Pinpoint the cell where the given text exists, returning its [x, y] midpoint coordinate. 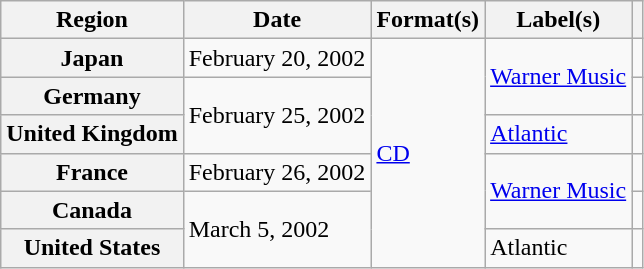
February 26, 2002 [277, 172]
February 20, 2002 [277, 58]
Japan [92, 58]
Germany [92, 96]
March 5, 2002 [277, 229]
United Kingdom [92, 134]
France [92, 172]
United States [92, 248]
February 25, 2002 [277, 115]
Format(s) [428, 20]
Canada [92, 210]
Date [277, 20]
CD [428, 153]
Label(s) [558, 20]
Region [92, 20]
